Identify which cell holds the provided text, then report its [x, y] central coordinate. 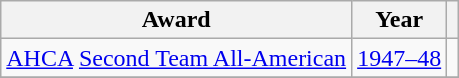
Year [400, 20]
AHCA Second Team All-American [176, 58]
Award [176, 20]
1947–48 [400, 58]
